Return the [x, y] coordinate for the center point of the cell that contains the specified text.  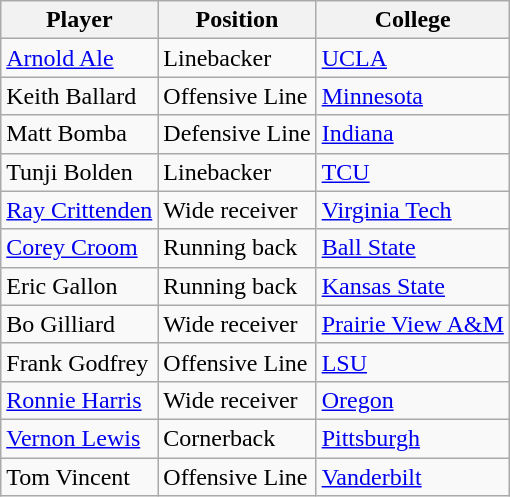
Minnesota [412, 96]
Bo Gilliard [80, 324]
Matt Bomba [80, 134]
UCLA [412, 58]
Keith Ballard [80, 96]
Ray Crittenden [80, 210]
Player [80, 20]
LSU [412, 362]
Defensive Line [237, 134]
Prairie View A&M [412, 324]
Oregon [412, 400]
College [412, 20]
Arnold Ale [80, 58]
Position [237, 20]
Indiana [412, 134]
Eric Gallon [80, 286]
Ronnie Harris [80, 400]
Vernon Lewis [80, 438]
Cornerback [237, 438]
Tunji Bolden [80, 172]
Tom Vincent [80, 477]
Kansas State [412, 286]
Ball State [412, 248]
Pittsburgh [412, 438]
Frank Godfrey [80, 362]
Vanderbilt [412, 477]
TCU [412, 172]
Corey Croom [80, 248]
Virginia Tech [412, 210]
